Identify which cell holds the provided text, then report its (X, Y) central coordinate. 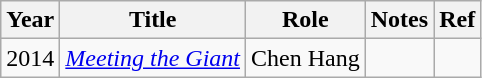
Title (153, 20)
2014 (30, 58)
Notes (399, 20)
Year (30, 20)
Meeting the Giant (153, 58)
Chen Hang (306, 58)
Ref (458, 20)
Role (306, 20)
